Output the [X, Y] coordinate of the center of the cell containing the given text.  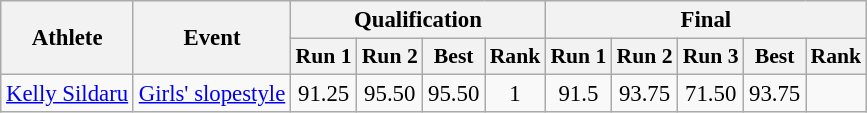
1 [516, 93]
Kelly Sildaru [68, 93]
Run 3 [711, 57]
91.5 [578, 93]
Athlete [68, 38]
71.50 [711, 93]
Event [212, 38]
Girls' slopestyle [212, 93]
91.25 [324, 93]
Qualification [418, 20]
Final [706, 20]
